From the cell containing the given text, extract its center point as [x, y] coordinate. 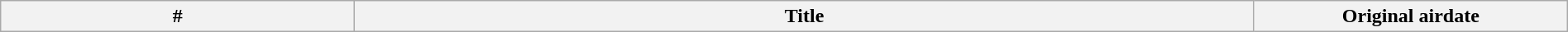
Title [805, 16]
Original airdate [1411, 16]
# [178, 16]
